Provide the (x, y) coordinate of the cell's center where the given text is located.  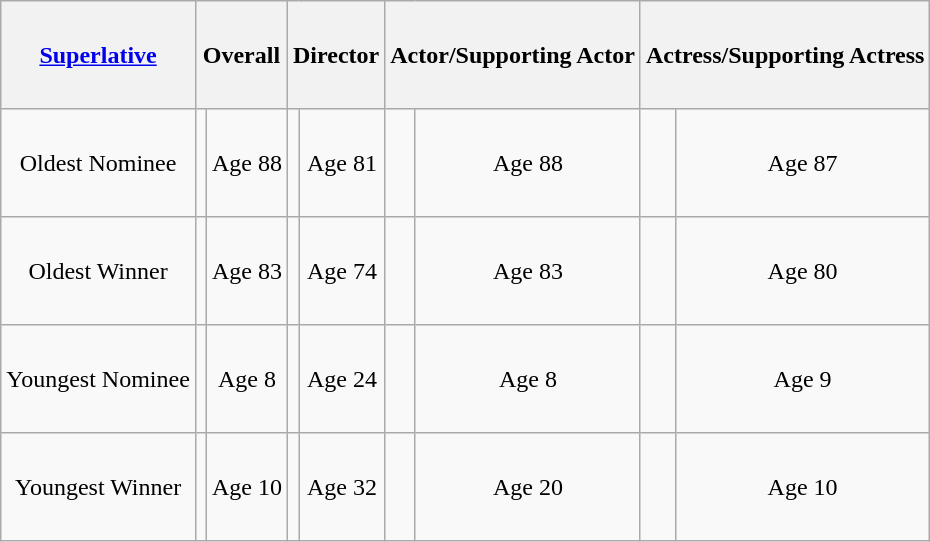
Age 74 (342, 271)
Overall (241, 55)
Age 81 (342, 163)
Age 9 (802, 379)
Superlative (98, 55)
Age 87 (802, 163)
Age 32 (342, 487)
Youngest Winner (98, 487)
Age 20 (528, 487)
Director (336, 55)
Age 80 (802, 271)
Actor/Supporting Actor (513, 55)
Oldest Nominee (98, 163)
Age 24 (342, 379)
Youngest Nominee (98, 379)
Actress/Supporting Actress (785, 55)
Oldest Winner (98, 271)
